Pinpoint the cell where the given text exists, returning its [x, y] midpoint coordinate. 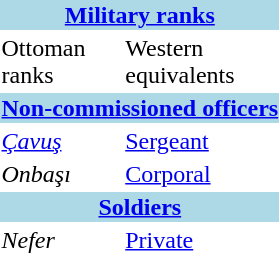
Onbaşı [60, 174]
Çavuş [60, 141]
Ottomanranks [60, 62]
